Search for the cell housing the specified text and yield its (X, Y) center coordinate. 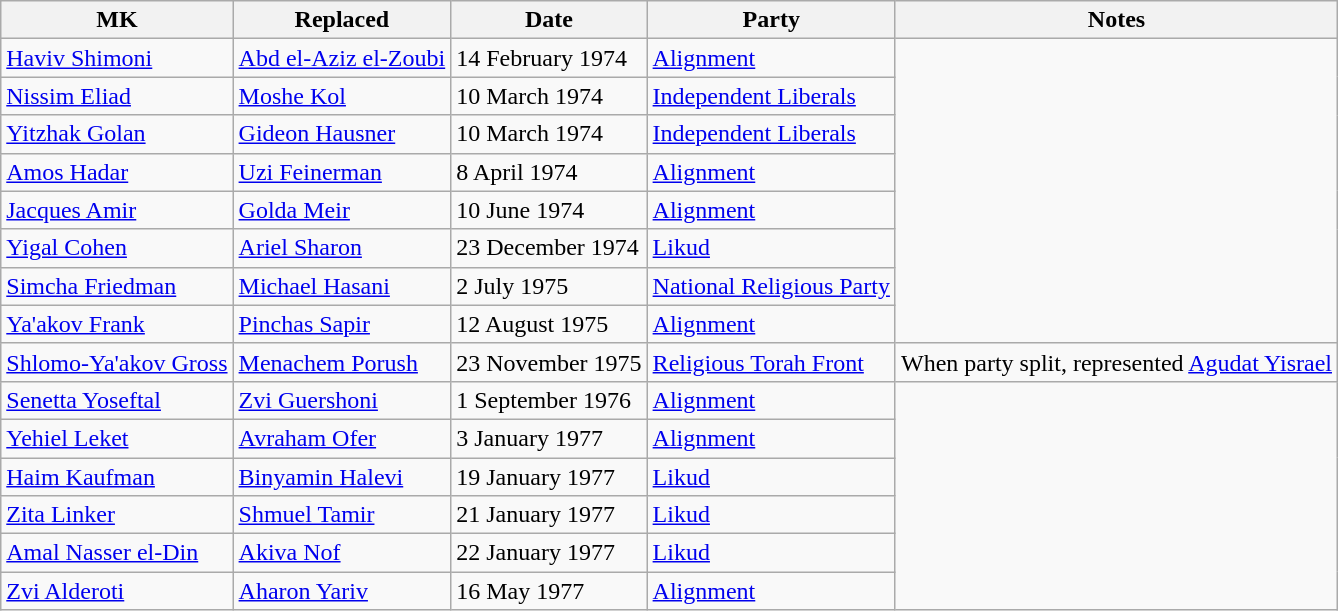
Pinchas Sapir (342, 324)
National Religious Party (771, 286)
Date (549, 20)
Amal Nasser el-Din (117, 553)
Amos Hadar (117, 172)
Yigal Cohen (117, 248)
23 December 1974 (549, 248)
12 August 1975 (549, 324)
Haim Kaufman (117, 477)
Yehiel Leket (117, 438)
10 June 1974 (549, 210)
Zvi Guershoni (342, 400)
Ya'akov Frank (117, 324)
14 February 1974 (549, 58)
Abd el-Aziz el-Zoubi (342, 58)
23 November 1975 (549, 362)
Notes (1116, 20)
Replaced (342, 20)
Shlomo-Ya'akov Gross (117, 362)
When party split, represented Agudat Yisrael (1116, 362)
Binyamin Halevi (342, 477)
21 January 1977 (549, 515)
Akiva Nof (342, 553)
2 July 1975 (549, 286)
Haviv Shimoni (117, 58)
Zita Linker (117, 515)
Zvi Alderoti (117, 591)
Michael Hasani (342, 286)
1 September 1976 (549, 400)
Gideon Hausner (342, 134)
MK (117, 20)
3 January 1977 (549, 438)
19 January 1977 (549, 477)
Senetta Yoseftal (117, 400)
Shmuel Tamir (342, 515)
Nissim Eliad (117, 96)
Party (771, 20)
Aharon Yariv (342, 591)
Uzi Feinerman (342, 172)
Jacques Amir (117, 210)
Avraham Ofer (342, 438)
8 April 1974 (549, 172)
Ariel Sharon (342, 248)
22 January 1977 (549, 553)
Moshe Kol (342, 96)
Yitzhak Golan (117, 134)
Religious Torah Front (771, 362)
Menachem Porush (342, 362)
Simcha Friedman (117, 286)
Golda Meir (342, 210)
16 May 1977 (549, 591)
